Return (x, y) of the center of cell containing provided text 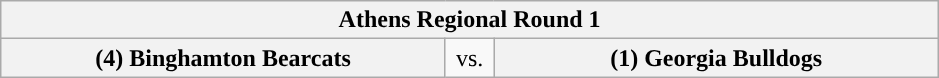
(4) Binghamton Bearcats (224, 58)
vs. (470, 58)
Athens Regional Round 1 (470, 20)
(1) Georgia Bulldogs (716, 58)
